Output the [X, Y] coordinate of the center of the cell containing the given text.  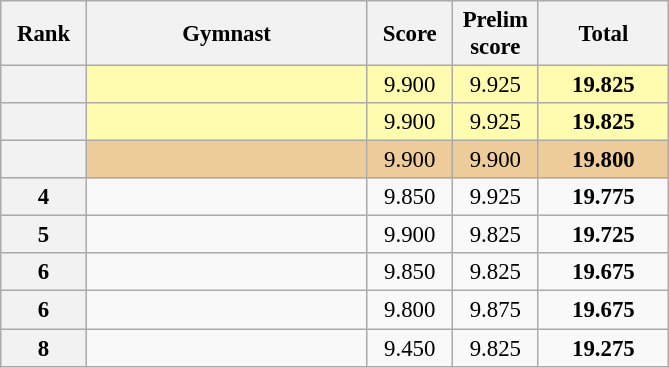
Score [410, 34]
9.450 [410, 348]
Gymnast [226, 34]
9.875 [496, 310]
19.775 [604, 197]
9.800 [410, 310]
Total [604, 34]
8 [44, 348]
19.800 [604, 160]
19.725 [604, 235]
Rank [44, 34]
19.275 [604, 348]
4 [44, 197]
Prelim score [496, 34]
5 [44, 235]
